Detect which cell encompasses the target text, then output its [X, Y] center coordinate. 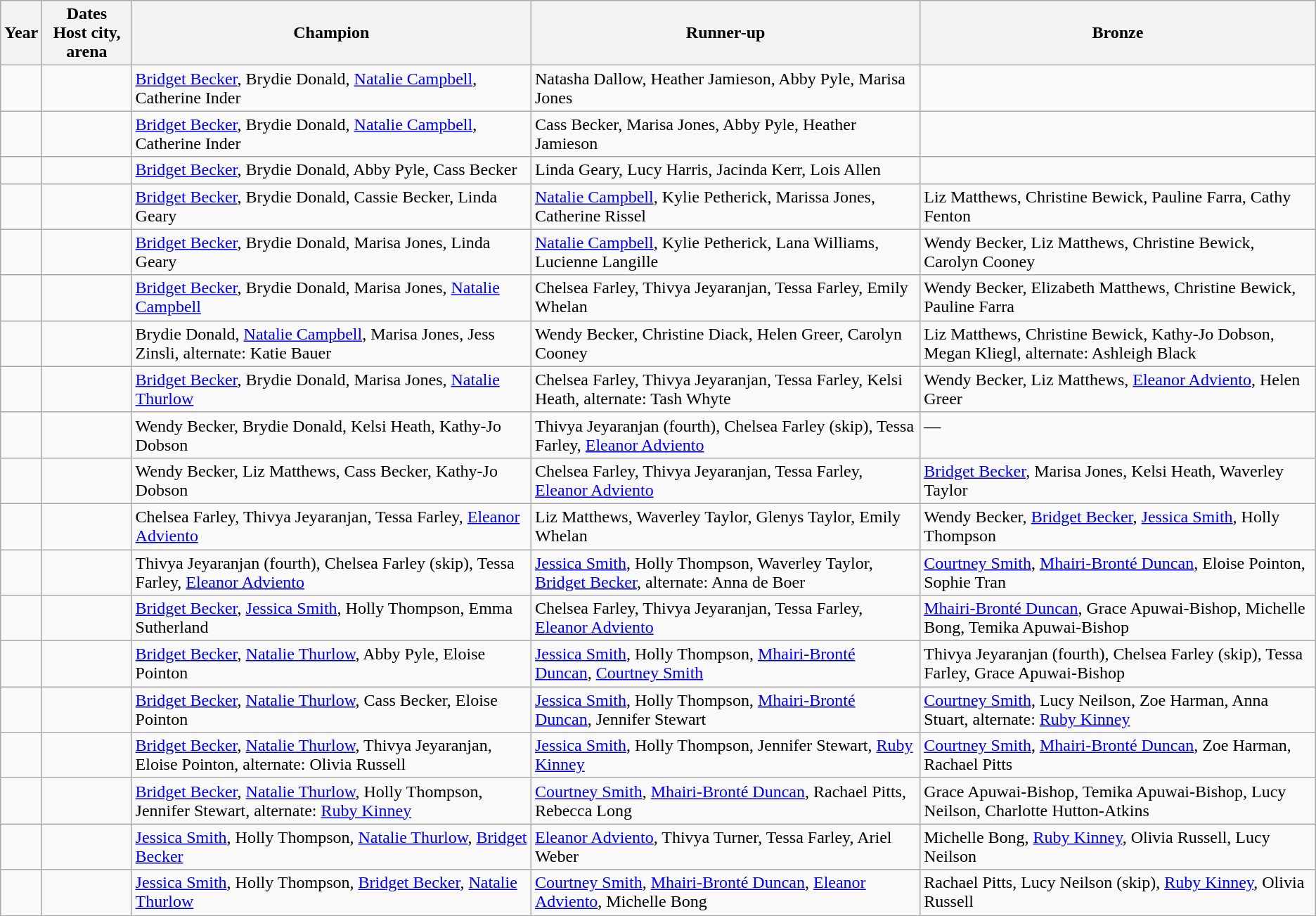
Liz Matthews, Christine Bewick, Kathy-Jo Dobson, Megan Kliegl, alternate: Ashleigh Black [1118, 343]
Wendy Becker, Liz Matthews, Cass Becker, Kathy-Jo Dobson [331, 481]
Courtney Smith, Mhairi-Bronté Duncan, Rachael Pitts, Rebecca Long [725, 801]
Eleanor Adviento, Thivya Turner, Tessa Farley, Ariel Weber [725, 846]
Chelsea Farley, Thivya Jeyaranjan, Tessa Farley, Emily Whelan [725, 298]
Bridget Becker, Jessica Smith, Holly Thompson, Emma Sutherland [331, 619]
Bridget Becker, Brydie Donald, Marisa Jones, Natalie Campbell [331, 298]
Brydie Donald, Natalie Campbell, Marisa Jones, Jess Zinsli, alternate: Katie Bauer [331, 343]
Bridget Becker, Brydie Donald, Abby Pyle, Cass Becker [331, 170]
Jessica Smith, Holly Thompson, Jennifer Stewart, Ruby Kinney [725, 755]
Bridget Becker, Natalie Thurlow, Abby Pyle, Eloise Pointon [331, 664]
Jessica Smith, Holly Thompson, Mhairi-Bronté Duncan, Jennifer Stewart [725, 710]
Courtney Smith, Mhairi-Bronté Duncan, Zoe Harman, Rachael Pitts [1118, 755]
Wendy Becker, Christine Diack, Helen Greer, Carolyn Cooney [725, 343]
Thivya Jeyaranjan (fourth), Chelsea Farley (skip), Tessa Farley, Grace Apuwai-Bishop [1118, 664]
Grace Apuwai-Bishop, Temika Apuwai-Bishop, Lucy Neilson, Charlotte Hutton-Atkins [1118, 801]
Cass Becker, Marisa Jones, Abby Pyle, Heather Jamieson [725, 134]
Bridget Becker, Natalie Thurlow, Thivya Jeyaranjan, Eloise Pointon, alternate: Olivia Russell [331, 755]
Mhairi-Bronté Duncan, Grace Apuwai-Bishop, Michelle Bong, Temika Apuwai-Bishop [1118, 619]
Liz Matthews, Waverley Taylor, Glenys Taylor, Emily Whelan [725, 526]
Courtney Smith, Mhairi-Bronté Duncan, Eloise Pointon, Sophie Tran [1118, 572]
Linda Geary, Lucy Harris, Jacinda Kerr, Lois Allen [725, 170]
Liz Matthews, Christine Bewick, Pauline Farra, Cathy Fenton [1118, 207]
DatesHost city, arena [87, 33]
Bridget Becker, Marisa Jones, Kelsi Heath, Waverley Taylor [1118, 481]
Natalie Campbell, Kylie Petherick, Lana Williams, Lucienne Langille [725, 252]
Natasha Dallow, Heather Jamieson, Abby Pyle, Marisa Jones [725, 89]
Chelsea Farley, Thivya Jeyaranjan, Tessa Farley, Kelsi Heath, alternate: Tash Whyte [725, 389]
Jessica Smith, Holly Thompson, Bridget Becker, Natalie Thurlow [331, 893]
Bridget Becker, Brydie Donald, Cassie Becker, Linda Geary [331, 207]
Michelle Bong, Ruby Kinney, Olivia Russell, Lucy Neilson [1118, 846]
Runner-up [725, 33]
Courtney Smith, Mhairi-Bronté Duncan, Eleanor Adviento, Michelle Bong [725, 893]
Wendy Becker, Brydie Donald, Kelsi Heath, Kathy-Jo Dobson [331, 434]
Courtney Smith, Lucy Neilson, Zoe Harman, Anna Stuart, alternate: Ruby Kinney [1118, 710]
Jessica Smith, Holly Thompson, Natalie Thurlow, Bridget Becker [331, 846]
— [1118, 434]
Bridget Becker, Brydie Donald, Marisa Jones, Linda Geary [331, 252]
Year [21, 33]
Champion [331, 33]
Bridget Becker, Brydie Donald, Marisa Jones, Natalie Thurlow [331, 389]
Wendy Becker, Liz Matthews, Christine Bewick, Carolyn Cooney [1118, 252]
Natalie Campbell, Kylie Petherick, Marissa Jones, Catherine Rissel [725, 207]
Bridget Becker, Natalie Thurlow, Holly Thompson, Jennifer Stewart, alternate: Ruby Kinney [331, 801]
Wendy Becker, Bridget Becker, Jessica Smith, Holly Thompson [1118, 526]
Rachael Pitts, Lucy Neilson (skip), Ruby Kinney, Olivia Russell [1118, 893]
Bridget Becker, Natalie Thurlow, Cass Becker, Eloise Pointon [331, 710]
Jessica Smith, Holly Thompson, Mhairi-Bronté Duncan, Courtney Smith [725, 664]
Wendy Becker, Elizabeth Matthews, Christine Bewick, Pauline Farra [1118, 298]
Wendy Becker, Liz Matthews, Eleanor Adviento, Helen Greer [1118, 389]
Bronze [1118, 33]
Jessica Smith, Holly Thompson, Waverley Taylor, Bridget Becker, alternate: Anna de Boer [725, 572]
